For the text-containing cell, return its midpoint in [X, Y] coordinate format. 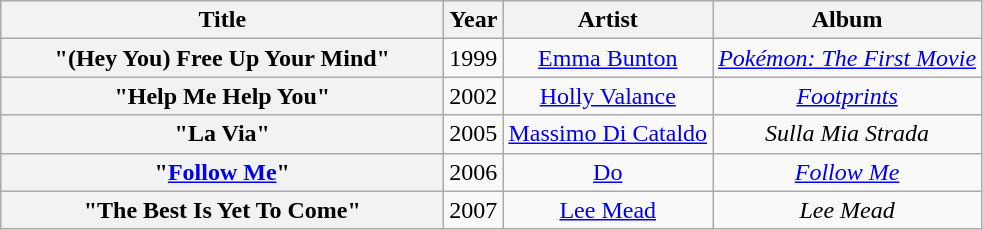
Sulla Mia Strada [848, 134]
Emma Bunton [608, 58]
"La Via" [222, 134]
Title [222, 20]
"Help Me Help You" [222, 96]
Holly Valance [608, 96]
2007 [474, 210]
Year [474, 20]
1999 [474, 58]
Album [848, 20]
Pokémon: The First Movie [848, 58]
Footprints [848, 96]
"(Hey You) Free Up Your Mind" [222, 58]
2006 [474, 172]
2002 [474, 96]
Artist [608, 20]
"The Best Is Yet To Come" [222, 210]
Massimo Di Cataldo [608, 134]
2005 [474, 134]
Do [608, 172]
Follow Me [848, 172]
"Follow Me" [222, 172]
